Pinpoint the cell where the given text exists, returning its [x, y] midpoint coordinate. 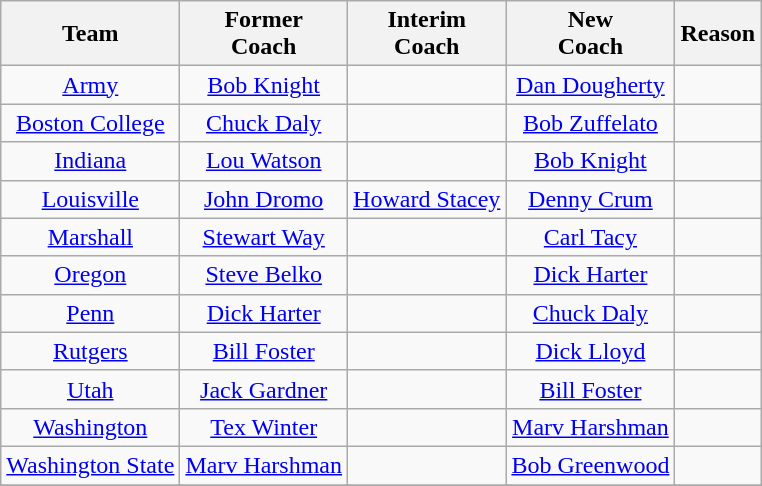
Bob Greenwood [590, 465]
Carl Tacy [590, 237]
Marshall [90, 237]
Team [90, 34]
Army [90, 85]
Stewart Way [264, 237]
Howard Stacey [427, 199]
Dan Dougherty [590, 85]
John Dromo [264, 199]
Tex Winter [264, 427]
FormerCoach [264, 34]
Denny Crum [590, 199]
InterimCoach [427, 34]
Lou Watson [264, 161]
Utah [90, 389]
Penn [90, 313]
Bob Zuffelato [590, 123]
Rutgers [90, 351]
Washington State [90, 465]
Boston College [90, 123]
Indiana [90, 161]
Reason [718, 34]
Jack Gardner [264, 389]
Oregon [90, 275]
Steve Belko [264, 275]
Washington [90, 427]
NewCoach [590, 34]
Louisville [90, 199]
Dick Lloyd [590, 351]
